Extract the [X, Y] coordinate from the center of the cell holding the provided text.  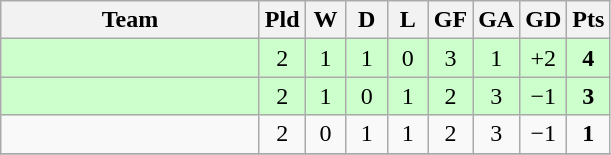
+2 [544, 58]
GA [496, 20]
Pld [282, 20]
4 [588, 58]
D [366, 20]
GD [544, 20]
W [326, 20]
GF [450, 20]
L [408, 20]
Pts [588, 20]
Team [130, 20]
